Determine the [x, y] coordinate at the center of the cell enclosing the given text.  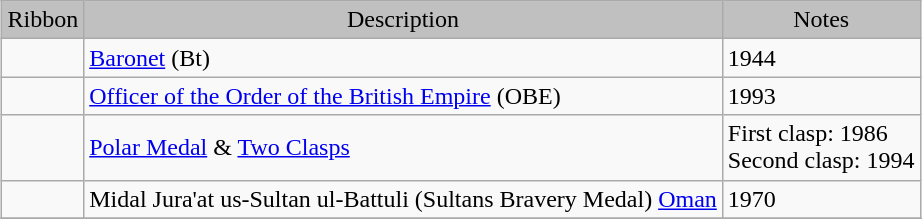
Midal Jura'at us-Sultan ul-Battuli (Sultans Bravery Medal) Oman [404, 199]
1993 [821, 96]
1944 [821, 58]
Baronet (Bt) [404, 58]
Notes [821, 20]
First clasp: 1986 Second clasp: 1994 [821, 148]
Description [404, 20]
Officer of the Order of the British Empire (OBE) [404, 96]
Polar Medal & Two Clasps [404, 148]
Ribbon [43, 20]
1970 [821, 199]
